Find where the given text appears and provide that cell's center as [X, Y] coordinate. 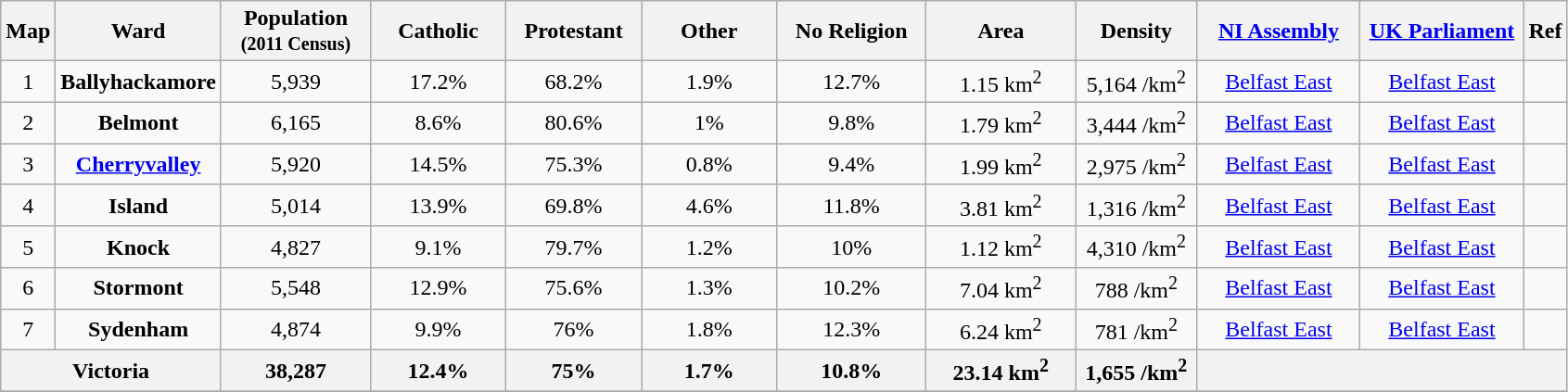
5,920 [295, 165]
1% [709, 122]
9.1% [438, 247]
9.8% [851, 122]
3.81 km2 [1001, 206]
1.15 km2 [1001, 82]
Ward [139, 32]
6,165 [295, 122]
75.3% [574, 165]
Stormont [139, 289]
2,975 /km2 [1137, 165]
10% [851, 247]
Sydenham [139, 330]
5,939 [295, 82]
2 [28, 122]
4 [28, 206]
5,014 [295, 206]
13.9% [438, 206]
17.2% [438, 82]
1,655 /km2 [1137, 371]
8.6% [438, 122]
1.7% [709, 371]
4,827 [295, 247]
3,444 /km2 [1137, 122]
69.8% [574, 206]
10.2% [851, 289]
14.5% [438, 165]
1.9% [709, 82]
1.3% [709, 289]
4.6% [709, 206]
9.9% [438, 330]
No Religion [851, 32]
0.8% [709, 165]
79.7% [574, 247]
12.4% [438, 371]
75% [574, 371]
1.8% [709, 330]
Area [1001, 32]
Density [1137, 32]
4,874 [295, 330]
6 [28, 289]
11.8% [851, 206]
1.2% [709, 247]
Map [28, 32]
Island [139, 206]
7.04 km2 [1001, 289]
7 [28, 330]
Ref [1545, 32]
1 [28, 82]
Ballyhackamore [139, 82]
NI Assembly [1279, 32]
12.7% [851, 82]
Cherryvalley [139, 165]
5,548 [295, 289]
Knock [139, 247]
75.6% [574, 289]
Catholic [438, 32]
80.6% [574, 122]
6.24 km2 [1001, 330]
788 /km2 [1137, 289]
Protestant [574, 32]
68.2% [574, 82]
Belmont [139, 122]
12.3% [851, 330]
1.99 km2 [1001, 165]
3 [28, 165]
1,316 /km2 [1137, 206]
5 [28, 247]
12.9% [438, 289]
9.4% [851, 165]
1.79 km2 [1001, 122]
Population (2011 Census) [295, 32]
781 /km2 [1137, 330]
1.12 km2 [1001, 247]
Victoria [111, 371]
76% [574, 330]
UK Parliament [1442, 32]
10.8% [851, 371]
4,310 /km2 [1137, 247]
38,287 [295, 371]
Other [709, 32]
5,164 /km2 [1137, 82]
23.14 km2 [1001, 371]
